Search for the cell housing the specified text and yield its (X, Y) center coordinate. 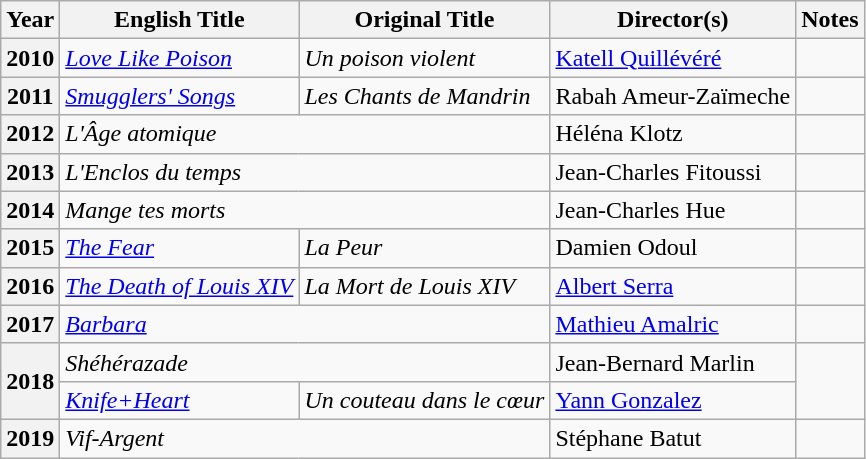
Un poison violent (424, 58)
2015 (30, 248)
Jean-Charles Hue (673, 210)
Damien Odoul (673, 248)
Jean-Charles Fitoussi (673, 172)
2019 (30, 438)
Smugglers' Songs (180, 96)
2010 (30, 58)
Katell Quillévéré (673, 58)
Albert Serra (673, 286)
2018 (30, 381)
Vif-Argent (305, 438)
Knife+Heart (180, 400)
Year (30, 20)
L'Âge atomique (305, 134)
2012 (30, 134)
Un couteau dans le cœur (424, 400)
Notes (830, 20)
Rabah Ameur-Zaïmeche (673, 96)
Shéhérazade (305, 362)
L'Enclos du temps (305, 172)
Love Like Poison (180, 58)
Héléna Klotz (673, 134)
Director(s) (673, 20)
English Title (180, 20)
Mange tes morts (305, 210)
Jean-Bernard Marlin (673, 362)
The Fear (180, 248)
2014 (30, 210)
Original Title (424, 20)
Stéphane Batut (673, 438)
The Death of Louis XIV (180, 286)
Barbara (305, 324)
2016 (30, 286)
2017 (30, 324)
2011 (30, 96)
La Peur (424, 248)
Mathieu Amalric (673, 324)
Les Chants de Mandrin (424, 96)
La Mort de Louis XIV (424, 286)
2013 (30, 172)
Yann Gonzalez (673, 400)
